Detect which cell encompasses the target text, then output its [x, y] center coordinate. 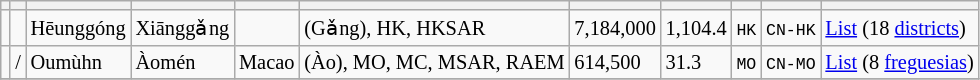
CN-HK [790, 28]
7,184,000 [616, 28]
List (8 freguesias) [900, 62]
(Ào), MO, MC, MSAR, RAEM [434, 62]
Àomén [183, 62]
31.3 [696, 62]
Macao [266, 62]
614,500 [616, 62]
1,104.4 [696, 28]
CN-MO [790, 62]
List (18 districts) [900, 28]
(Gǎng), HK, HKSAR [434, 28]
Oumùhn [78, 62]
Xiānggǎng [183, 28]
/ [18, 62]
HK [747, 28]
MO [747, 62]
Hēunggóng [78, 28]
